Search for the cell housing the specified text and yield its [X, Y] center coordinate. 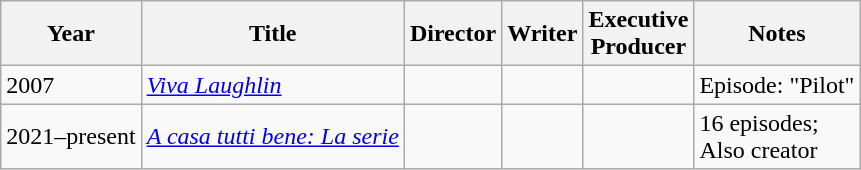
2021–present [71, 136]
Notes [777, 34]
A casa tutti bene: La serie [272, 136]
Episode: "Pilot" [777, 85]
Title [272, 34]
Director [452, 34]
16 episodes;Also creator [777, 136]
Year [71, 34]
ExecutiveProducer [638, 34]
Viva Laughlin [272, 85]
Writer [542, 34]
2007 [71, 85]
